For the text-containing cell, return its midpoint in (X, Y) coordinate format. 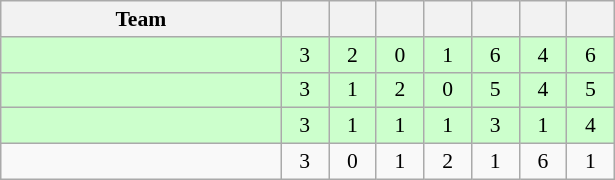
Team (141, 19)
